Return [x, y] of the center of cell containing provided text 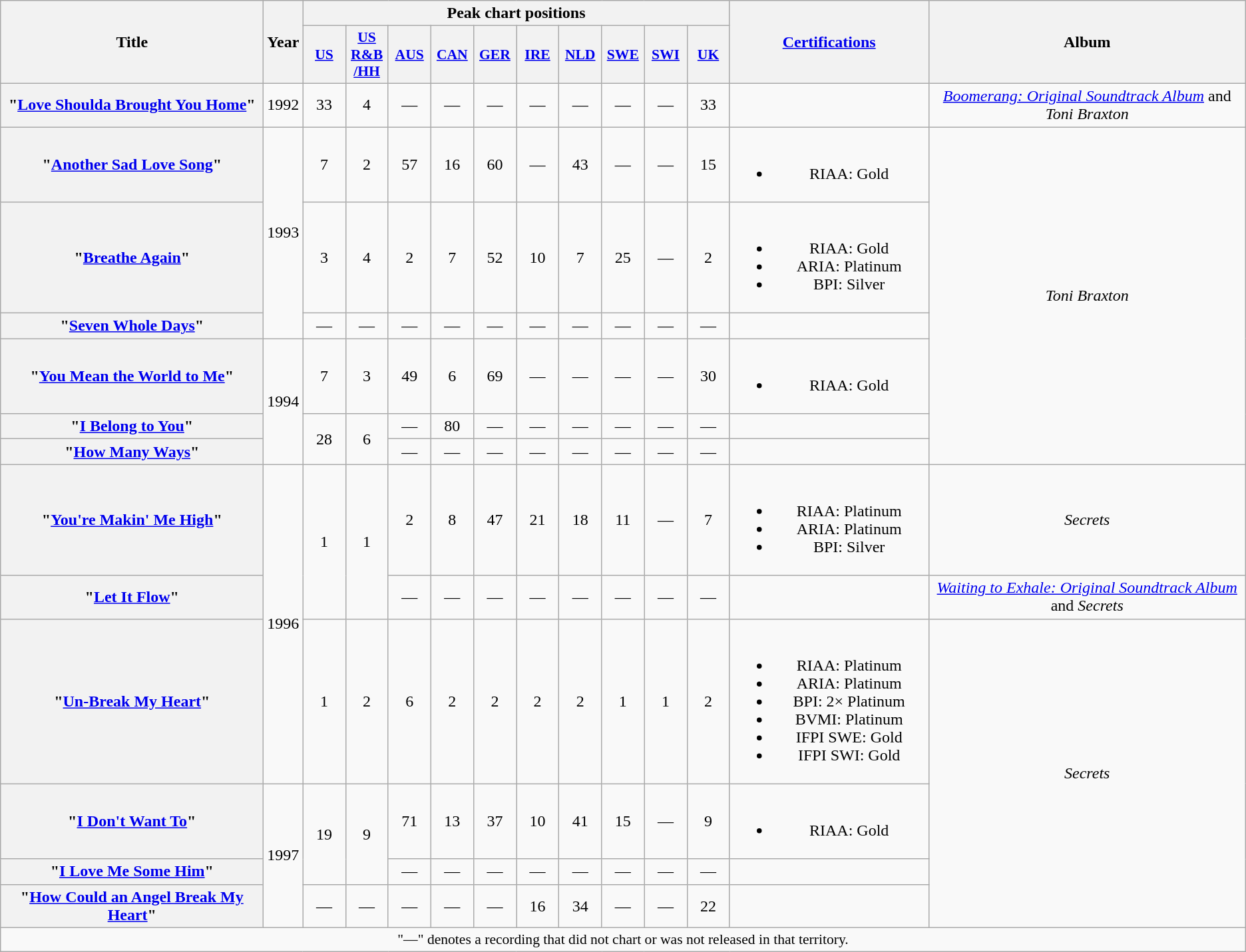
"Another Sad Love Song" [132, 164]
19 [324, 834]
AUS [409, 55]
RIAA: GoldARIA: PlatinumBPI: Silver [829, 258]
60 [495, 164]
NLD [580, 55]
28 [324, 439]
21 [538, 520]
"Let It Flow" [132, 597]
"You're Makin' Me High" [132, 520]
Peak chart positions [517, 13]
49 [409, 377]
1994 [284, 402]
"Breathe Again" [132, 258]
UK [708, 55]
"You Mean the World to Me" [132, 377]
18 [580, 520]
Waiting to Exhale: Original Soundtrack Album and Secrets [1087, 597]
SWE [623, 55]
1997 [284, 856]
RIAA: PlatinumARIA: PlatinumBPI: 2× PlatinumBVMI: PlatinumIFPI SWE: GoldIFPI SWI: Gold [829, 701]
1992 [284, 105]
"Love Shoulda Brought You Home" [132, 105]
Year [284, 43]
34 [580, 906]
USR&B/HH [367, 55]
"—" denotes a recording that did not chart or was not released in that territory. [623, 939]
13 [452, 821]
8 [452, 520]
80 [452, 426]
11 [623, 520]
30 [708, 377]
47 [495, 520]
RIAA: PlatinumARIA: PlatinumBPI: Silver [829, 520]
"How Many Ways" [132, 452]
IRE [538, 55]
"I Belong to You" [132, 426]
Toni Braxton [1087, 295]
71 [409, 821]
Title [132, 43]
Boomerang: Original Soundtrack Album and Toni Braxton [1087, 105]
69 [495, 377]
37 [495, 821]
1996 [284, 624]
25 [623, 258]
GER [495, 55]
SWI [666, 55]
52 [495, 258]
"I Love Me Some Him" [132, 872]
43 [580, 164]
US [324, 55]
"How Could an Angel Break My Heart" [132, 906]
"I Don't Want To" [132, 821]
57 [409, 164]
Certifications [829, 43]
1993 [284, 232]
"Seven Whole Days" [132, 326]
Album [1087, 43]
22 [708, 906]
"Un-Break My Heart" [132, 701]
CAN [452, 55]
41 [580, 821]
